Scan for the cell matching the given text and deliver its [X, Y] coordinate at center. 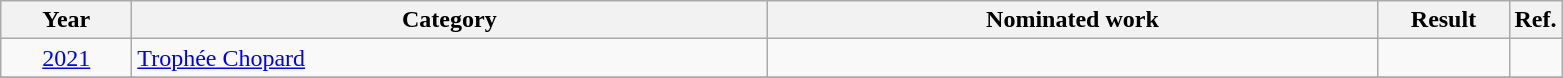
2021 [66, 58]
Category [450, 20]
Year [66, 20]
Result [1444, 20]
Ref. [1536, 20]
Nominated work [1072, 20]
Trophée Chopard [450, 58]
